Output the [x, y] coordinate of the center of the cell containing the given text.  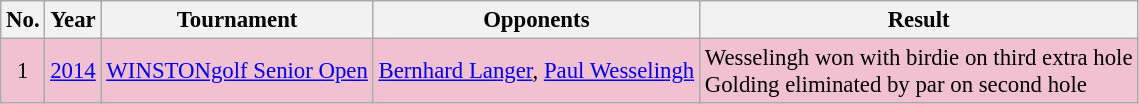
WINSTONgolf Senior Open [237, 72]
1 [23, 72]
No. [23, 20]
Bernhard Langer, Paul Wesselingh [536, 72]
2014 [73, 72]
Result [918, 20]
Wesselingh won with birdie on third extra holeGolding eliminated by par on second hole [918, 72]
Year [73, 20]
Opponents [536, 20]
Tournament [237, 20]
